Pinpoint the cell where the given text exists, returning its [x, y] midpoint coordinate. 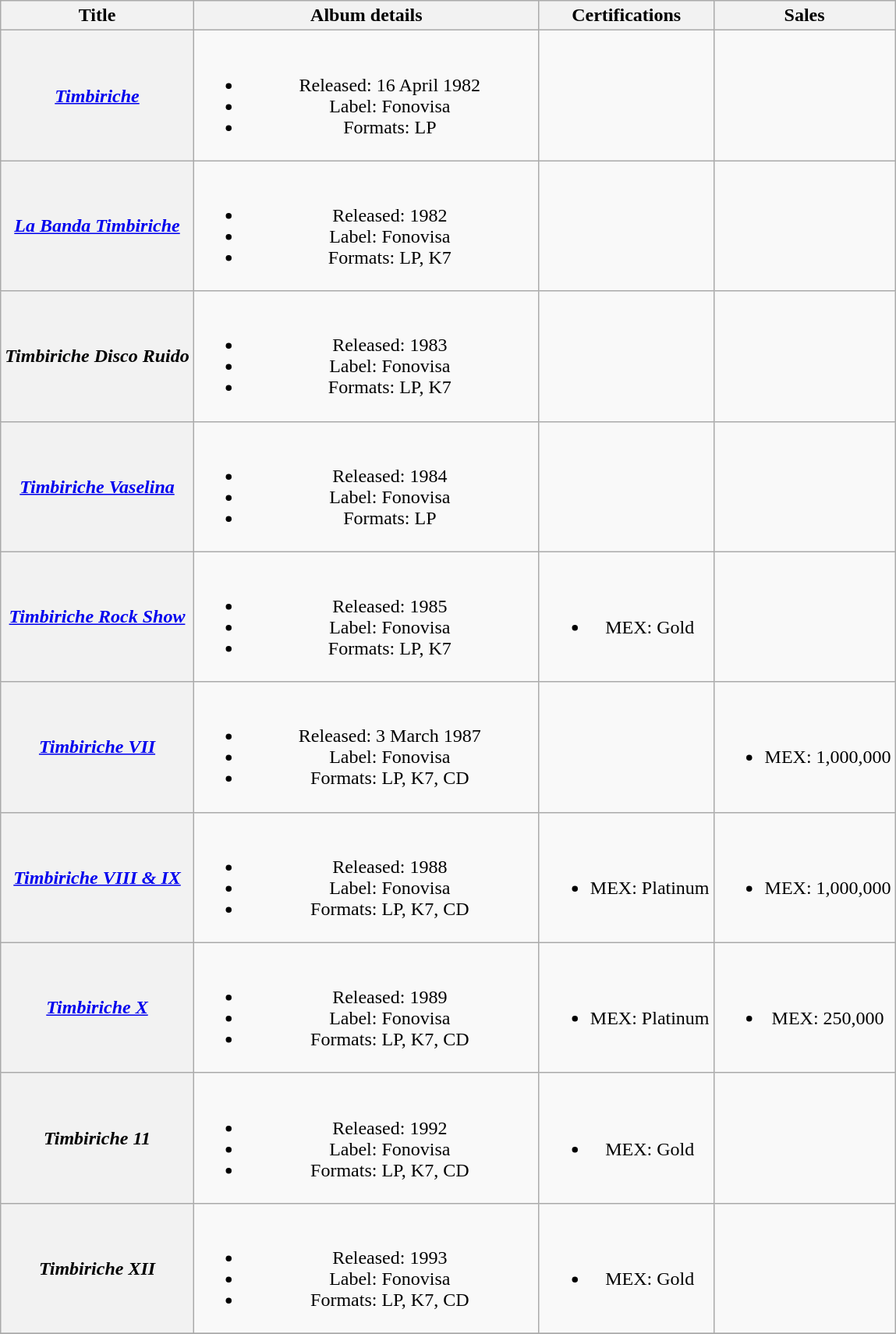
Released: 1989Label: FonovisaFormats: LP, K7, CD [367, 1008]
Timbiriche X [97, 1008]
Album details [367, 16]
Certifications [626, 16]
Timbiriche Rock Show [97, 616]
Released: 3 March 1987Label: FonovisaFormats: LP, K7, CD [367, 747]
Released: 1992Label: FonovisaFormats: LP, K7, CD [367, 1137]
Title [97, 16]
Released: 1984Label: FonovisaFormats: LP [367, 487]
La Banda Timbiriche [97, 226]
Released: 1985Label: FonovisaFormats: LP, K7 [367, 616]
Timbiriche VII [97, 747]
Timbiriche VIII & IX [97, 877]
Sales [805, 16]
Released: 1993Label: FonovisaFormats: LP, K7, CD [367, 1268]
Timbiriche Disco Ruido [97, 356]
Timbiriche [97, 95]
MEX: 250,000 [805, 1008]
Timbiriche XII [97, 1268]
Timbiriche Vaselina [97, 487]
Released: 1982Label: FonovisaFormats: LP, K7 [367, 226]
Timbiriche 11 [97, 1137]
Released: 16 April 1982Label: FonovisaFormats: LP [367, 95]
Released: 1983Label: FonovisaFormats: LP, K7 [367, 356]
Released: 1988Label: FonovisaFormats: LP, K7, CD [367, 877]
